Determine the (x, y) coordinate at the center of the cell enclosing the given text.  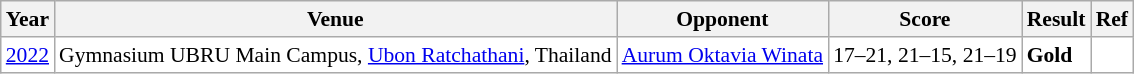
Ref (1112, 19)
Venue (336, 19)
Year (28, 19)
Gold (1056, 55)
Score (925, 19)
Gymnasium UBRU Main Campus, Ubon Ratchathani, Thailand (336, 55)
Opponent (722, 19)
Result (1056, 19)
Aurum Oktavia Winata (722, 55)
17–21, 21–15, 21–19 (925, 55)
2022 (28, 55)
